Detect which cell encompasses the target text, then output its [X, Y] center coordinate. 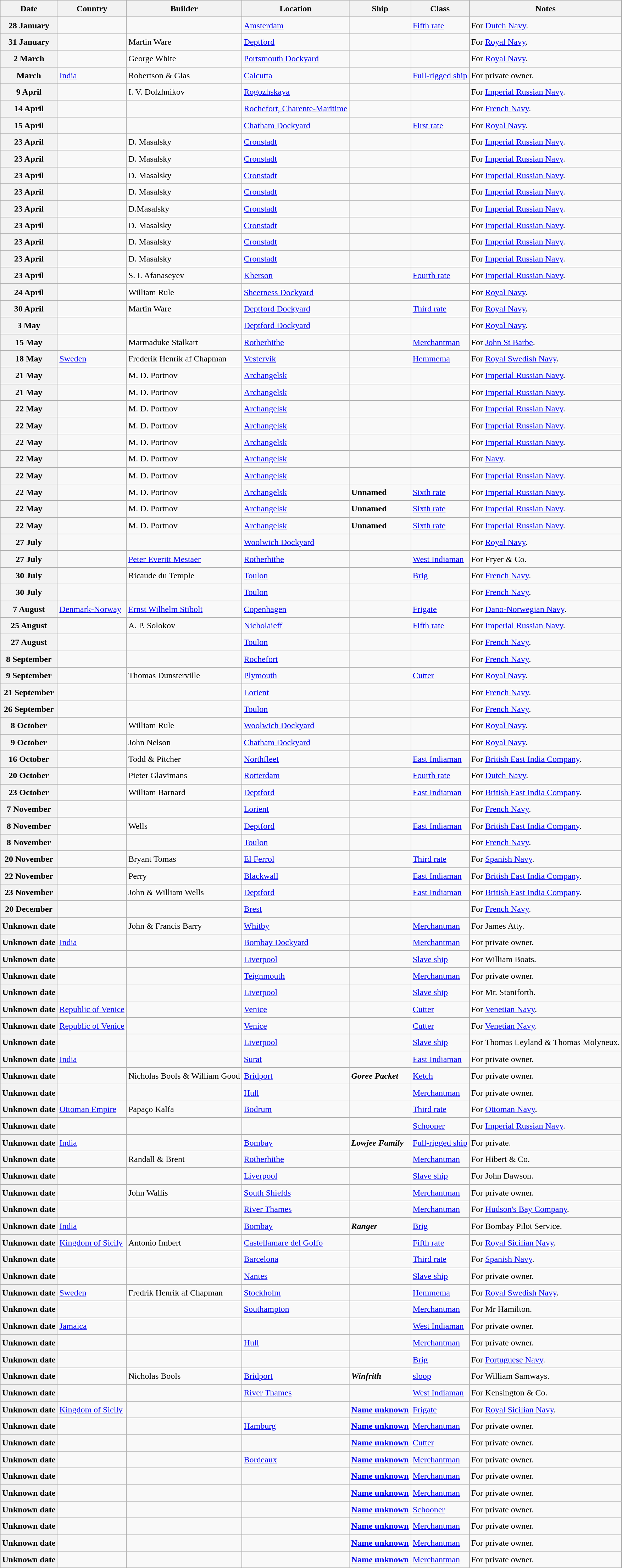
Rogozhskaya [296, 92]
Brest [296, 909]
Winfrith [380, 1376]
Ottoman Empire [92, 1109]
Nicholas Bools [184, 1376]
Lowjee Family [380, 1142]
Builder [184, 9]
16 October [29, 759]
Location [296, 9]
For Thomas Leyland & Thomas Molyneux. [545, 1042]
John Nelson [184, 743]
Marmaduke Stalkart [184, 342]
20 November [29, 859]
20 December [29, 909]
Ship [380, 9]
Ricaude du Temple [184, 575]
Stockholm [296, 1293]
Bryant Tomas [184, 859]
Rochefort [296, 659]
Vestervik [296, 359]
Bombay Dockyard [296, 943]
8 September [29, 659]
20 October [29, 776]
25 August [29, 626]
26 September [29, 709]
Northfleet [296, 759]
William Barnard [184, 792]
Southampton [296, 1310]
Country [92, 9]
S. I. Afanaseyev [184, 276]
Rotterdam [296, 776]
Denmark-Norway [92, 609]
For Ottoman Navy. [545, 1109]
Kherson [296, 276]
Pieter Glavimans [184, 776]
Wells [184, 826]
For Hudson's Bay Company. [545, 1209]
14 April [29, 108]
Peter Everitt Mestaer [184, 559]
March [29, 75]
John & William Wells [184, 892]
9 September [29, 675]
Portsmouth Dockyard [296, 59]
Bodrum [296, 1109]
For William Boats. [545, 959]
Hamburg [296, 1426]
18 May [29, 359]
For Fryer & Co. [545, 559]
Castellamare del Golfo [296, 1242]
Randall & Brent [184, 1159]
Ketch [440, 1076]
Sheerness Dockyard [296, 292]
George White [184, 59]
John & Francis Barry [184, 926]
23 November [29, 892]
9 April [29, 92]
Papaço Kalfa [184, 1109]
8 October [29, 726]
Nicholaieff [296, 626]
For Mr Hamilton. [545, 1310]
15 April [29, 125]
For William Samways. [545, 1376]
Whitby [296, 926]
Class [440, 9]
30 April [29, 309]
Nicholas Bools & William Good [184, 1076]
Calcutta [296, 75]
Plymouth [296, 675]
2 March [29, 59]
Amsterdam [296, 26]
Teignmouth [296, 976]
7 November [29, 809]
For John Dawson. [545, 1176]
Copenhagen [296, 609]
Nantes [296, 1276]
7 August [29, 609]
I. V. Dolzhnikov [184, 92]
A. P. Solokov [184, 626]
3 May [29, 325]
Todd & Pitcher [184, 759]
Notes [545, 9]
31 January [29, 42]
Antonio Imbert [184, 1242]
For Dano-Norwegian Navy. [545, 609]
21 September [29, 692]
28 January [29, 26]
sloop [440, 1376]
For private. [545, 1142]
Frederik Henrik af Chapman [184, 359]
D.Masalsky [184, 209]
Ernst Wilhelm Stibolt [184, 609]
27 August [29, 642]
Perry [184, 876]
John Wallis [184, 1193]
Ranger [380, 1226]
Jamaica [92, 1326]
South Shields [296, 1193]
First rate [440, 125]
For James Atty. [545, 926]
For Hibert & Co. [545, 1159]
Surat [296, 1060]
Fredrik Henrik af Chapman [184, 1293]
Blackwall [296, 876]
Goree Packet [380, 1076]
Bordeaux [296, 1459]
22 November [29, 876]
23 October [29, 792]
For John St Barbe. [545, 342]
9 October [29, 743]
Date [29, 9]
For Navy. [545, 459]
Barcelona [296, 1259]
24 April [29, 292]
El Ferrol [296, 859]
Thomas Dunsterville [184, 675]
For Bombay Pilot Service. [545, 1226]
Rochefort, Charente-Maritime [296, 108]
Robertson & Glas [184, 75]
For Mr. Staniforth. [545, 992]
For Portuguese Navy. [545, 1359]
15 May [29, 342]
For Kensington & Co. [545, 1393]
